Extract the [x, y] coordinate from the center of the cell holding the provided text.  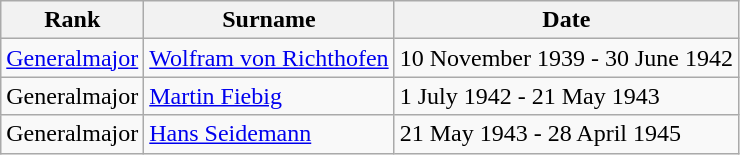
Martin Fiebig [269, 96]
Hans Seidemann [269, 134]
10 November 1939 - 30 June 1942 [566, 58]
21 May 1943 - 28 April 1945 [566, 134]
1 July 1942 - 21 May 1943 [566, 96]
Wolfram von Richthofen [269, 58]
Date [566, 20]
Rank [72, 20]
Surname [269, 20]
